Locate the cell with the specified text and output its [X, Y] center coordinate. 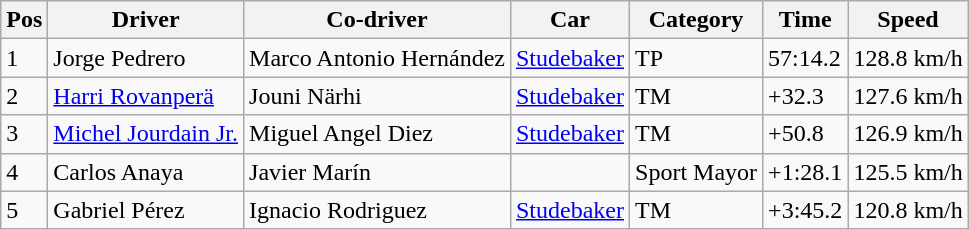
Harri Rovanperä [146, 96]
128.8 km/h [908, 58]
Sport Mayor [696, 172]
Javier Marín [378, 172]
Marco Antonio Hernández [378, 58]
Jouni Närhi [378, 96]
Jorge Pedrero [146, 58]
Speed [908, 20]
+3:45.2 [806, 210]
120.8 km/h [908, 210]
+32.3 [806, 96]
57:14.2 [806, 58]
125.5 km/h [908, 172]
127.6 km/h [908, 96]
+1:28.1 [806, 172]
2 [24, 96]
Gabriel Pérez [146, 210]
Time [806, 20]
Carlos Anaya [146, 172]
126.9 km/h [908, 134]
Car [570, 20]
Miguel Angel Diez [378, 134]
3 [24, 134]
Co-driver [378, 20]
Pos [24, 20]
Driver [146, 20]
TP [696, 58]
+50.8 [806, 134]
Michel Jourdain Jr. [146, 134]
Category [696, 20]
Ignacio Rodriguez [378, 210]
1 [24, 58]
5 [24, 210]
4 [24, 172]
